Scan for the cell matching the given text and deliver its [X, Y] coordinate at center. 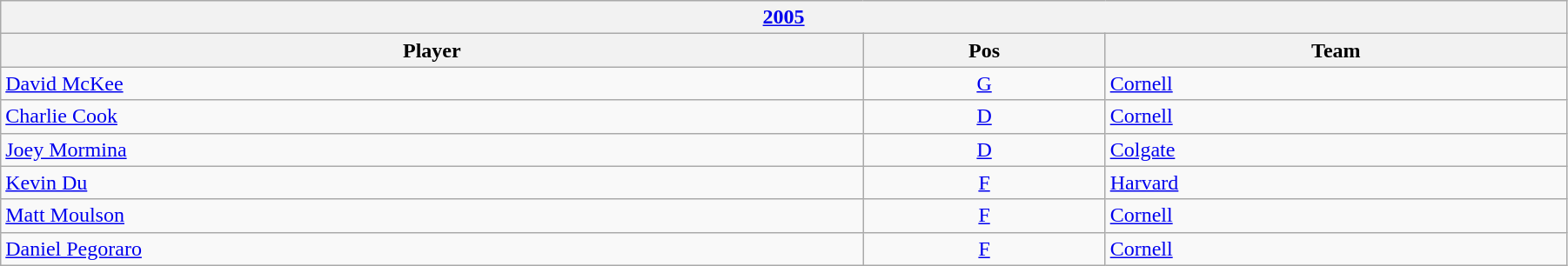
2005 [784, 17]
Kevin Du [432, 183]
G [984, 83]
Matt Moulson [432, 216]
David McKee [432, 83]
Joey Mormina [432, 150]
Charlie Cook [432, 116]
Colgate [1336, 150]
Team [1336, 50]
Daniel Pegoraro [432, 249]
Player [432, 50]
Harvard [1336, 183]
Pos [984, 50]
